Pinpoint the cell where the given text exists, returning its (X, Y) midpoint coordinate. 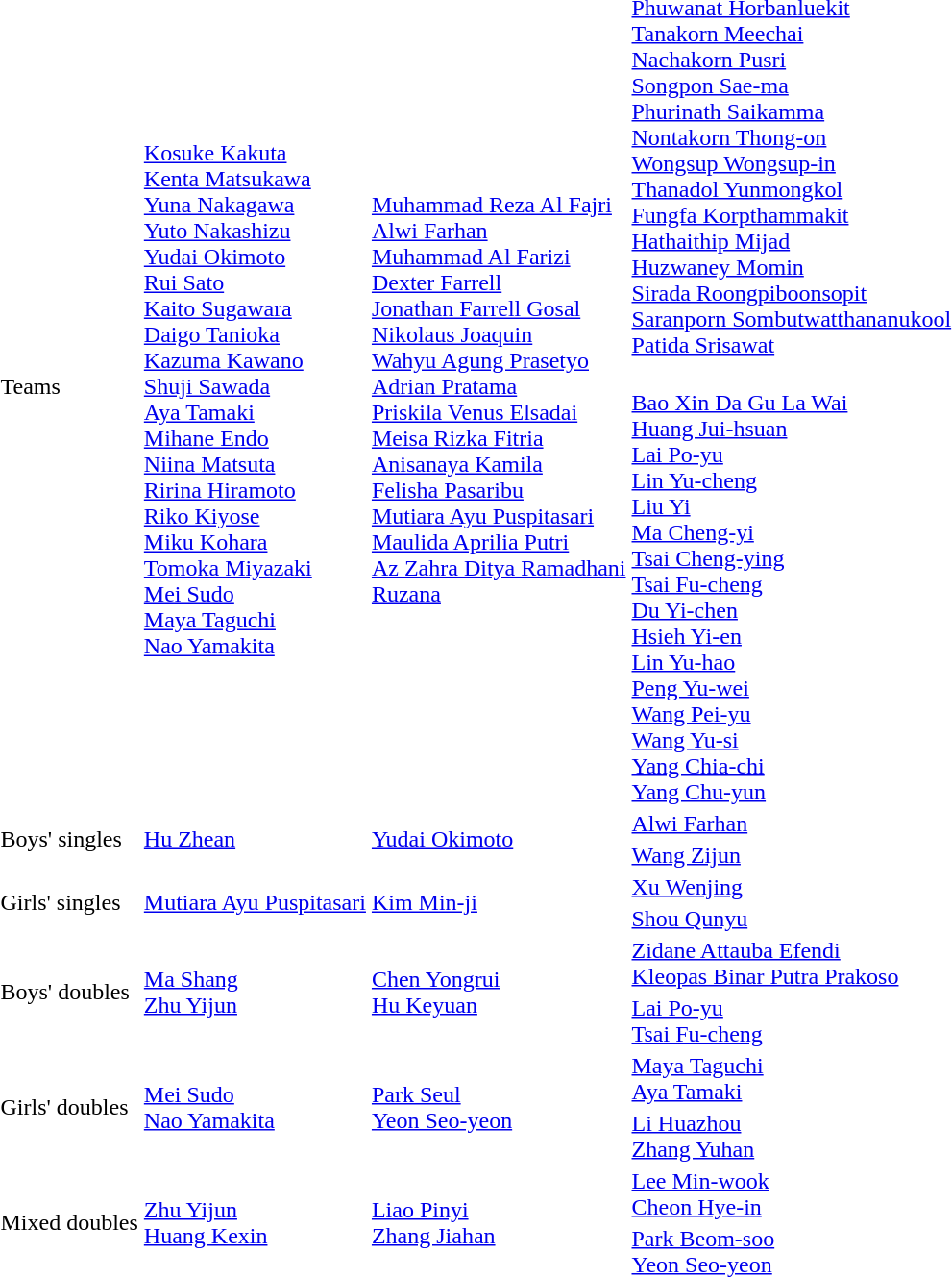
Chen Yongrui Hu Keyuan (499, 992)
Hu Zhean (255, 840)
Kim Min-ji (499, 903)
Ma Shang Zhu Yijun (255, 992)
Mei Sudo Nao Yamakita (255, 1107)
Park Seul Yeon Seo-yeon (499, 1107)
Mutiara Ayu Puspitasari (255, 903)
Yudai Okimoto (499, 840)
